Identify which cell holds the provided text, then report its (x, y) central coordinate. 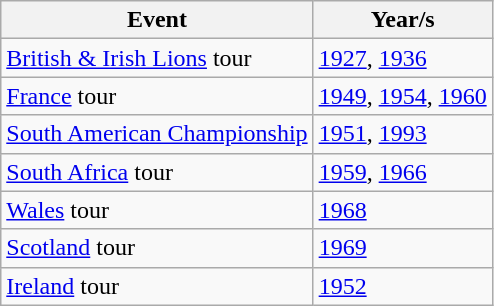
1969 (402, 248)
British & Irish Lions tour (157, 58)
1968 (402, 210)
1951, 1993 (402, 134)
Wales tour (157, 210)
1959, 1966 (402, 172)
Scotland tour (157, 248)
Year/s (402, 20)
Event (157, 20)
1927, 1936 (402, 58)
South American Championship (157, 134)
Ireland tour (157, 286)
South Africa tour (157, 172)
France tour (157, 96)
1952 (402, 286)
1949, 1954, 1960 (402, 96)
